Capture the cell that displays the provided text and extract its (x, y) central coordinate. 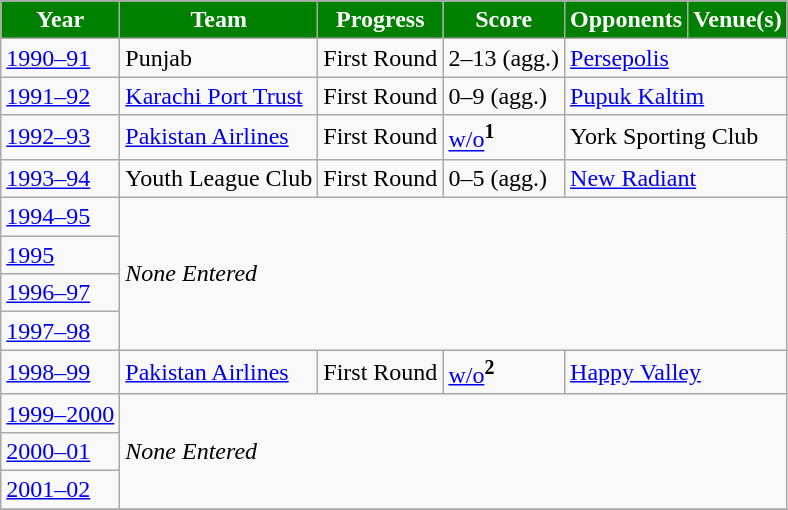
Punjab (219, 58)
Venue(s) (738, 20)
1997–98 (60, 331)
York Sporting Club (676, 138)
w/o1 (504, 138)
Year (60, 20)
2001–02 (60, 489)
1995 (60, 255)
Opponents (626, 20)
Score (504, 20)
w/o2 (504, 372)
Karachi Port Trust (219, 96)
2–13 (agg.) (504, 58)
New Radiant (676, 178)
1993–94 (60, 178)
Team (219, 20)
1994–95 (60, 217)
Happy Valley (676, 372)
0–9 (agg.) (504, 96)
1991–92 (60, 96)
1998–99 (60, 372)
1996–97 (60, 293)
0–5 (agg.) (504, 178)
Youth League Club (219, 178)
2000–01 (60, 451)
1990–91 (60, 58)
Pupuk Kaltim (676, 96)
1999–2000 (60, 413)
Persepolis (676, 58)
Progress (380, 20)
1992–93 (60, 138)
